Search for the cell housing the specified text and yield its (X, Y) center coordinate. 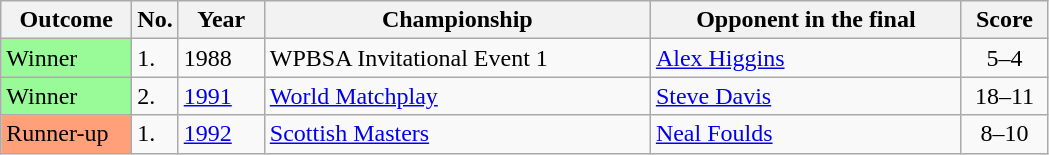
Runner-up (66, 134)
WPBSA Invitational Event 1 (457, 58)
1988 (221, 58)
Scottish Masters (457, 134)
No. (155, 20)
1992 (221, 134)
Steve Davis (806, 96)
Championship (457, 20)
8–10 (1004, 134)
Opponent in the final (806, 20)
Alex Higgins (806, 58)
Year (221, 20)
2. (155, 96)
Outcome (66, 20)
Score (1004, 20)
World Matchplay (457, 96)
Neal Foulds (806, 134)
5–4 (1004, 58)
1991 (221, 96)
18–11 (1004, 96)
